Find where the given text appears and provide that cell's center as [X, Y] coordinate. 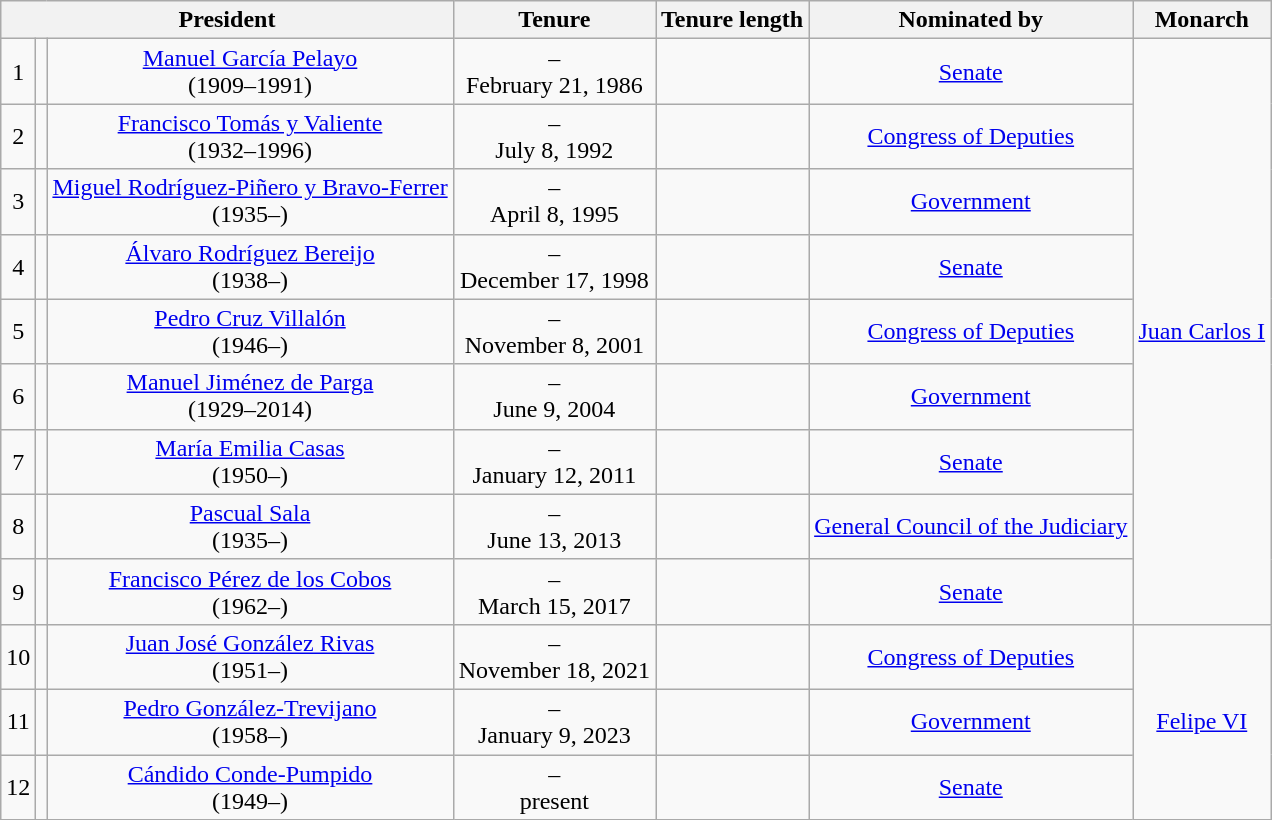
Pedro González-Trevijano(1958–) [250, 722]
Tenure length [732, 20]
Manuel Jiménez de Parga(1929–2014) [250, 396]
8 [18, 526]
General Council of the Judiciary [971, 526]
4 [18, 266]
5 [18, 332]
Cándido Conde-Pumpido(1949–) [250, 786]
Juan José González Rivas(1951–) [250, 656]
María Emilia Casas(1950–) [250, 462]
Pedro Cruz Villalón(1946–) [250, 332]
11 [18, 722]
Felipe VI [1202, 722]
12 [18, 786]
7 [18, 462]
–March 15, 2017 [554, 592]
1 [18, 72]
–January 9, 2023 [554, 722]
3 [18, 202]
Francisco Pérez de los Cobos(1962–) [250, 592]
6 [18, 396]
9 [18, 592]
–November 18, 2021 [554, 656]
President [227, 20]
–present [554, 786]
2 [18, 136]
–July 8, 1992 [554, 136]
–November 8, 2001 [554, 332]
Monarch [1202, 20]
Álvaro Rodríguez Bereijo(1938–) [250, 266]
Nominated by [971, 20]
10 [18, 656]
Francisco Tomás y Valiente(1932–1996) [250, 136]
Juan Carlos I [1202, 332]
Manuel García Pelayo(1909–1991) [250, 72]
–June 9, 2004 [554, 396]
–April 8, 1995 [554, 202]
–February 21, 1986 [554, 72]
Miguel Rodríguez-Piñero y Bravo-Ferrer(1935–) [250, 202]
–January 12, 2011 [554, 462]
Tenure [554, 20]
Pascual Sala(1935–) [250, 526]
–June 13, 2013 [554, 526]
–December 17, 1998 [554, 266]
